Capture the cell that displays the provided text and extract its [x, y] central coordinate. 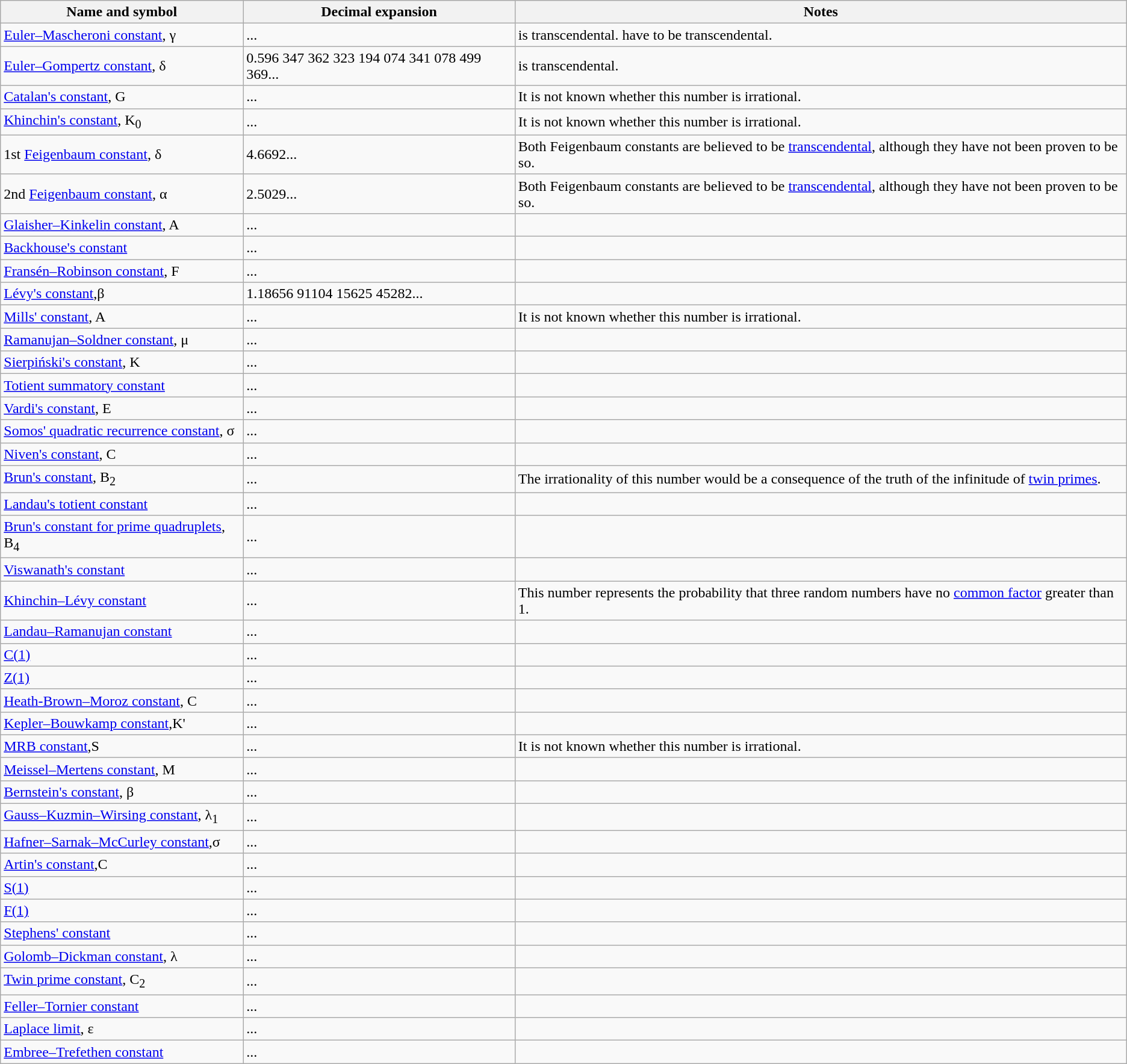
F(1) [122, 910]
Gauss–Kuzmin–Wirsing constant, λ1 [122, 817]
0.596 347 362 323 194 074 341 078 499 369... [379, 66]
2nd Feigenbaum constant, α [122, 194]
is transcendental. have to be transcendental. [821, 35]
Catalan's constant, G [122, 97]
Ramanujan–Soldner constant, μ [122, 340]
Euler–Mascheroni constant, γ [122, 35]
Meissel–Mertens constant, M [122, 769]
Heath-Brown–Moroz constant, C [122, 700]
This number represents the probability that three random numbers have no common factor greater than 1. [821, 601]
Sierpiński's constant, K [122, 362]
Notes [821, 12]
Bernstein's constant, β [122, 792]
Viswanath's constant [122, 570]
Laplace limit, ε [122, 1029]
Decimal expansion [379, 12]
Khinchin–Lévy constant [122, 601]
Euler–Gompertz constant, δ [122, 66]
Brun's constant for prime quadruplets, B4 [122, 537]
Totient summatory constant [122, 385]
Vardi's constant, E [122, 408]
Z(1) [122, 677]
Lévy's constant,β [122, 294]
Kepler–Bouwkamp constant,K' [122, 723]
Artin's constant,C [122, 865]
Feller–Tornier constant [122, 1006]
Twin prime constant, C2 [122, 981]
Glaisher–Kinkelin constant, A [122, 225]
is transcendental. [821, 66]
Khinchin's constant, K0 [122, 122]
Golomb–Dickman constant, λ [122, 956]
Niven's constant, C [122, 454]
Backhouse's constant [122, 248]
Embree–Trefethen constant [122, 1052]
The irrationality of this number would be a consequence of the truth of the infinitude of twin primes. [821, 479]
Landau's totient constant [122, 504]
Brun's constant, B2 [122, 479]
1st Feigenbaum constant, δ [122, 154]
4.6692... [379, 154]
C(1) [122, 655]
2.5029... [379, 194]
Fransén–Robinson constant, F [122, 271]
Mills' constant, A [122, 317]
MRB constant,S [122, 746]
Name and symbol [122, 12]
1.18656 91104 15625 45282... [379, 294]
Stephens' constant [122, 933]
Somos' quadratic recurrence constant, σ [122, 431]
S(1) [122, 888]
Hafner–Sarnak–McCurley constant,σ [122, 842]
Landau–Ramanujan constant [122, 632]
